Search for the cell housing the specified text and yield its (x, y) center coordinate. 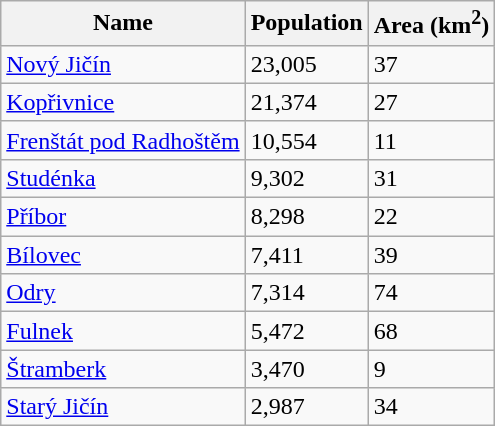
68 (432, 331)
9,302 (306, 178)
Kopřivnice (123, 102)
21,374 (306, 102)
31 (432, 178)
22 (432, 217)
Starý Jičín (123, 407)
Bílovec (123, 255)
10,554 (306, 140)
74 (432, 293)
Name (123, 24)
Fulnek (123, 331)
27 (432, 102)
39 (432, 255)
2,987 (306, 407)
Frenštát pod Radhoštěm (123, 140)
9 (432, 369)
8,298 (306, 217)
34 (432, 407)
Area (km2) (432, 24)
7,411 (306, 255)
5,472 (306, 331)
23,005 (306, 64)
3,470 (306, 369)
Štramberk (123, 369)
Příbor (123, 217)
37 (432, 64)
Nový Jičín (123, 64)
Studénka (123, 178)
Odry (123, 293)
Population (306, 24)
7,314 (306, 293)
11 (432, 140)
